Return (x, y) of the center of cell containing provided text 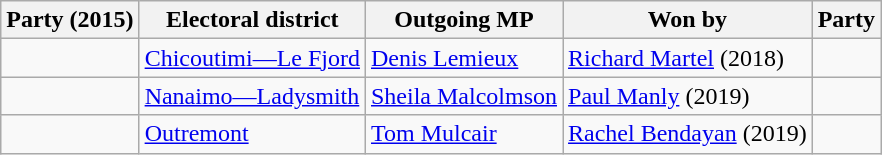
Sheila Malcolmson (464, 96)
Rachel Bendayan (2019) (688, 134)
Party (2015) (70, 20)
Outremont (252, 134)
Tom Mulcair (464, 134)
Nanaimo—Ladysmith (252, 96)
Paul Manly (2019) (688, 96)
Electoral district (252, 20)
Won by (688, 20)
Party (846, 20)
Chicoutimi—Le Fjord (252, 58)
Richard Martel (2018) (688, 58)
Denis Lemieux (464, 58)
Outgoing MP (464, 20)
